Provide the (X, Y) coordinate of the cell's center where the given text is located.  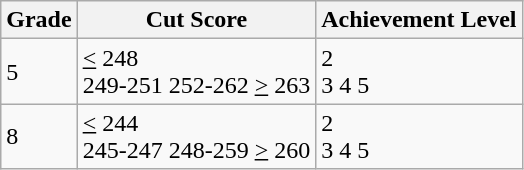
5 (39, 72)
8 (39, 136)
Grade (39, 20)
< 248249-251 252-262 > 263 (196, 72)
Cut Score (196, 20)
Achievement Level (419, 20)
< 244245-247 248-259 > 260 (196, 136)
